Scan for the cell matching the given text and deliver its [x, y] coordinate at center. 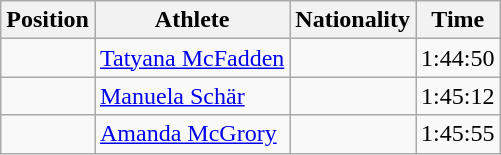
Manuela Schär [192, 96]
Position [48, 20]
Amanda McGrory [192, 134]
1:44:50 [458, 58]
1:45:12 [458, 96]
Time [458, 20]
Athlete [192, 20]
1:45:55 [458, 134]
Tatyana McFadden [192, 58]
Nationality [353, 20]
